Capture the cell that displays the provided text and extract its [X, Y] central coordinate. 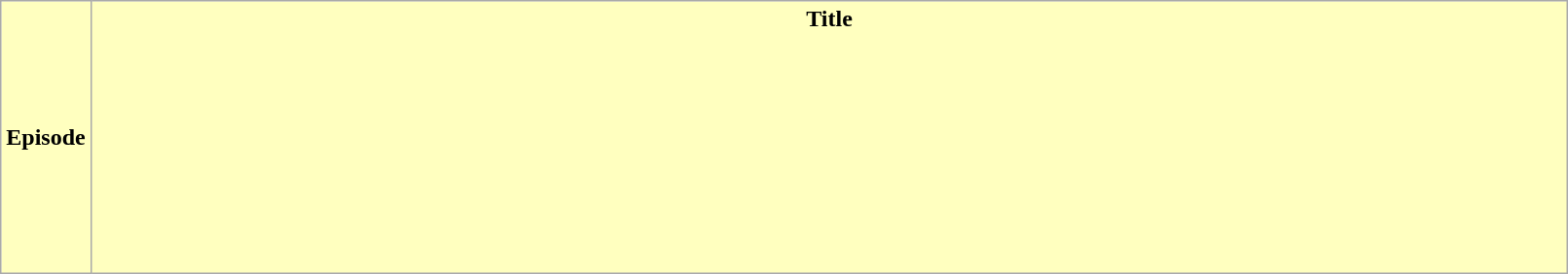
Episode [46, 138]
Title [829, 138]
